For the text-containing cell, return its midpoint in (X, Y) coordinate format. 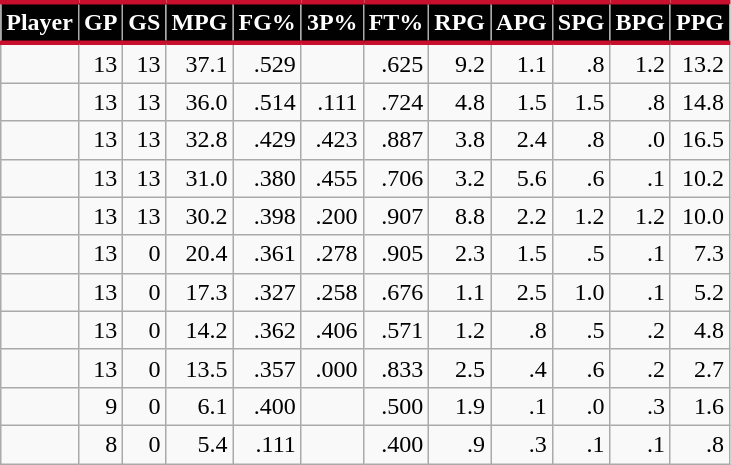
.514 (267, 102)
.9 (460, 444)
13.5 (200, 368)
7.3 (700, 254)
APG (522, 22)
.706 (396, 178)
FG% (267, 22)
FT% (396, 22)
14.2 (200, 330)
1.9 (460, 406)
BPG (640, 22)
5.4 (200, 444)
31.0 (200, 178)
GS (144, 22)
16.5 (700, 140)
.500 (396, 406)
10.2 (700, 178)
.833 (396, 368)
2.2 (522, 216)
37.1 (200, 63)
.406 (332, 330)
.327 (267, 292)
9 (100, 406)
.362 (267, 330)
.4 (522, 368)
.676 (396, 292)
3.8 (460, 140)
.907 (396, 216)
.455 (332, 178)
9.2 (460, 63)
PPG (700, 22)
32.8 (200, 140)
8.8 (460, 216)
20.4 (200, 254)
2.3 (460, 254)
.423 (332, 140)
8 (100, 444)
10.0 (700, 216)
.000 (332, 368)
GP (100, 22)
.380 (267, 178)
14.8 (700, 102)
1.0 (581, 292)
.625 (396, 63)
.200 (332, 216)
17.3 (200, 292)
.571 (396, 330)
13.2 (700, 63)
RPG (460, 22)
6.1 (200, 406)
.278 (332, 254)
5.2 (700, 292)
3.2 (460, 178)
.258 (332, 292)
.361 (267, 254)
1.6 (700, 406)
.724 (396, 102)
.887 (396, 140)
.357 (267, 368)
Player (40, 22)
30.2 (200, 216)
2.4 (522, 140)
MPG (200, 22)
.429 (267, 140)
36.0 (200, 102)
3P% (332, 22)
.398 (267, 216)
5.6 (522, 178)
.529 (267, 63)
SPG (581, 22)
2.7 (700, 368)
.905 (396, 254)
